Determine the [X, Y] coordinate at the center of the cell enclosing the given text.  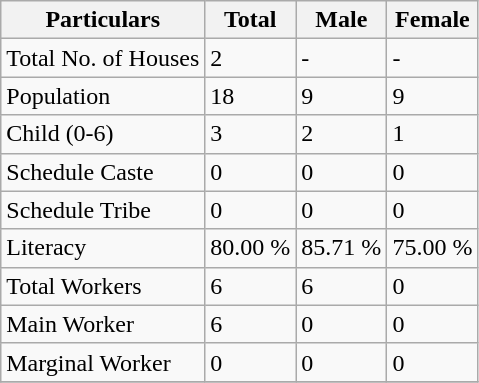
Main Worker [103, 324]
Marginal Worker [103, 362]
Female [432, 20]
75.00 % [432, 248]
Total No. of Houses [103, 58]
Schedule Caste [103, 172]
18 [250, 96]
3 [250, 134]
85.71 % [342, 248]
Schedule Tribe [103, 210]
80.00 % [250, 248]
Literacy [103, 248]
Total [250, 20]
Population [103, 96]
Child (0-6) [103, 134]
1 [432, 134]
Particulars [103, 20]
Male [342, 20]
Total Workers [103, 286]
